Identify which cell holds the provided text, then report its [X, Y] central coordinate. 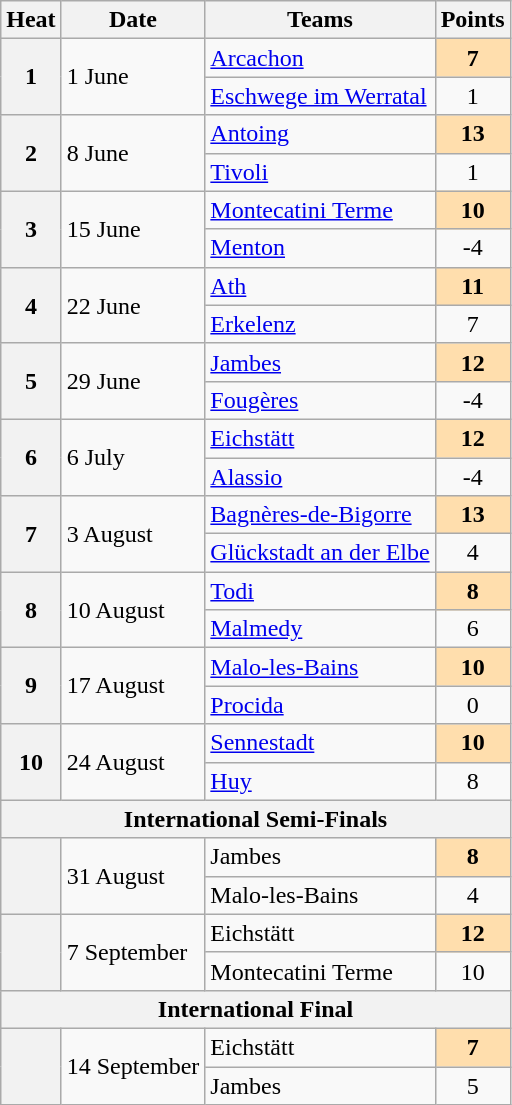
Heat [31, 20]
Procida [320, 705]
International Semi-Finals [256, 819]
17 August [133, 686]
Glückstadt an der Elbe [320, 553]
31 August [133, 876]
11 [472, 286]
14 September [133, 1066]
Sennestadt [320, 743]
1 June [133, 77]
10 August [133, 610]
International Final [256, 1009]
Fougères [320, 400]
24 August [133, 762]
15 June [133, 229]
Teams [320, 20]
Arcachon [320, 58]
3 August [133, 534]
8 June [133, 153]
Menton [320, 248]
2 [31, 153]
9 [31, 686]
Eschwege im Werratal [320, 96]
29 June [133, 381]
22 June [133, 305]
Tivoli [320, 172]
Malmedy [320, 629]
7 September [133, 952]
Date [133, 20]
Points [472, 20]
3 [31, 229]
Erkelenz [320, 324]
Bagnères-de-Bigorre [320, 515]
Antoing [320, 134]
Huy [320, 781]
6 July [133, 457]
Ath [320, 286]
0 [472, 705]
Alassio [320, 477]
Todi [320, 591]
